Return the [X, Y] coordinate for the center point of the cell that contains the specified text.  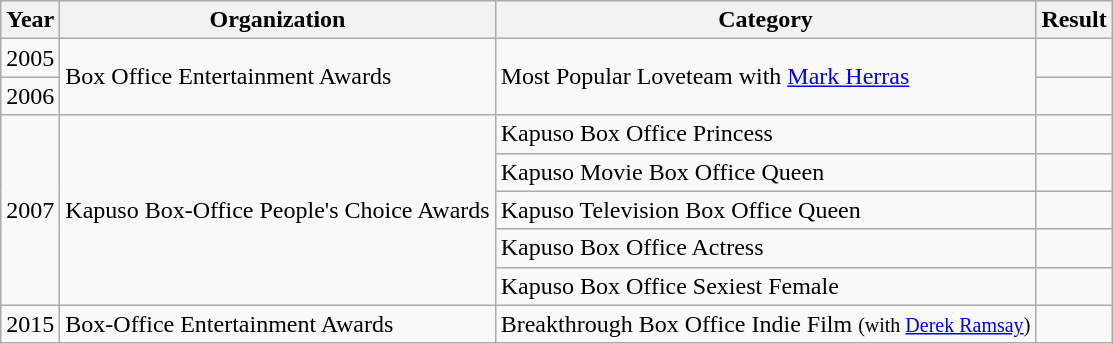
Kapuso Movie Box Office Queen [766, 172]
Kapuso Box Office Actress [766, 248]
Most Popular Loveteam with Mark Herras [766, 77]
Box-Office Entertainment Awards [278, 324]
Year [30, 20]
Box Office Entertainment Awards [278, 77]
Organization [278, 20]
2007 [30, 210]
Breakthrough Box Office Indie Film (with Derek Ramsay) [766, 324]
2005 [30, 58]
2015 [30, 324]
Kapuso Television Box Office Queen [766, 210]
Result [1074, 20]
Kapuso Box-Office People's Choice Awards [278, 210]
Kapuso Box Office Sexiest Female [766, 286]
2006 [30, 96]
Kapuso Box Office Princess [766, 134]
Category [766, 20]
